Return [x, y] of the center of cell containing provided text 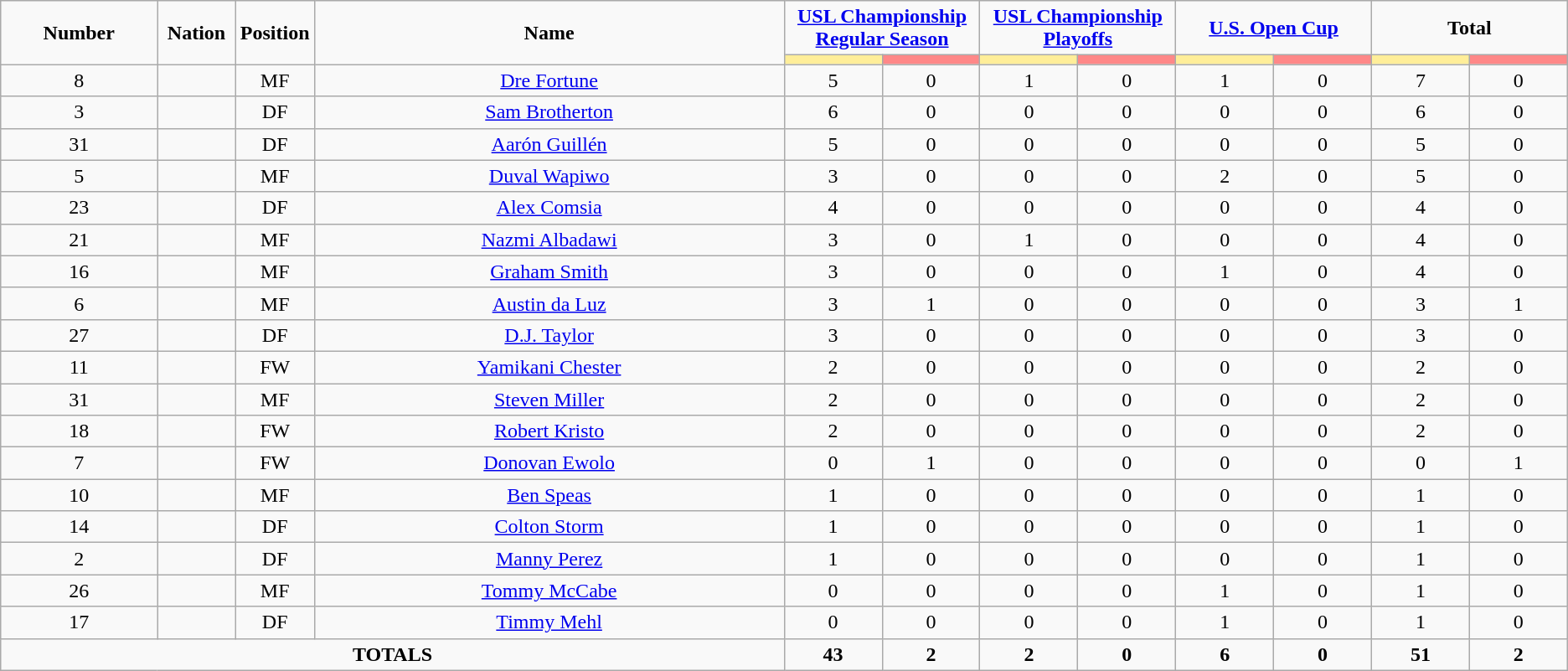
Robert Kristo [549, 431]
USL Championship Playoffs [1078, 28]
Position [275, 33]
Total [1469, 28]
Dre Fortune [549, 80]
Donovan Ewolo [549, 463]
Sam Brotherton [549, 112]
51 [1421, 654]
Manny Perez [549, 559]
Tommy McCabe [549, 591]
Steven Miller [549, 400]
8 [79, 80]
USL Championship Regular Season [882, 28]
11 [79, 367]
Name [549, 33]
43 [833, 654]
14 [79, 527]
Number [79, 33]
TOTALS [392, 654]
27 [79, 335]
Graham Smith [549, 271]
Alex Comsia [549, 208]
Ben Speas [549, 495]
Yamikani Chester [549, 367]
18 [79, 431]
Austin da Luz [549, 303]
23 [79, 208]
10 [79, 495]
Colton Storm [549, 527]
Timmy Mehl [549, 622]
D.J. Taylor [549, 335]
Nation [197, 33]
U.S. Open Cup [1274, 28]
Aarón Guillén [549, 144]
21 [79, 240]
17 [79, 622]
16 [79, 271]
Duval Wapiwo [549, 176]
26 [79, 591]
Nazmi Albadawi [549, 240]
